From the cell containing the given text, extract its center point as (x, y) coordinate. 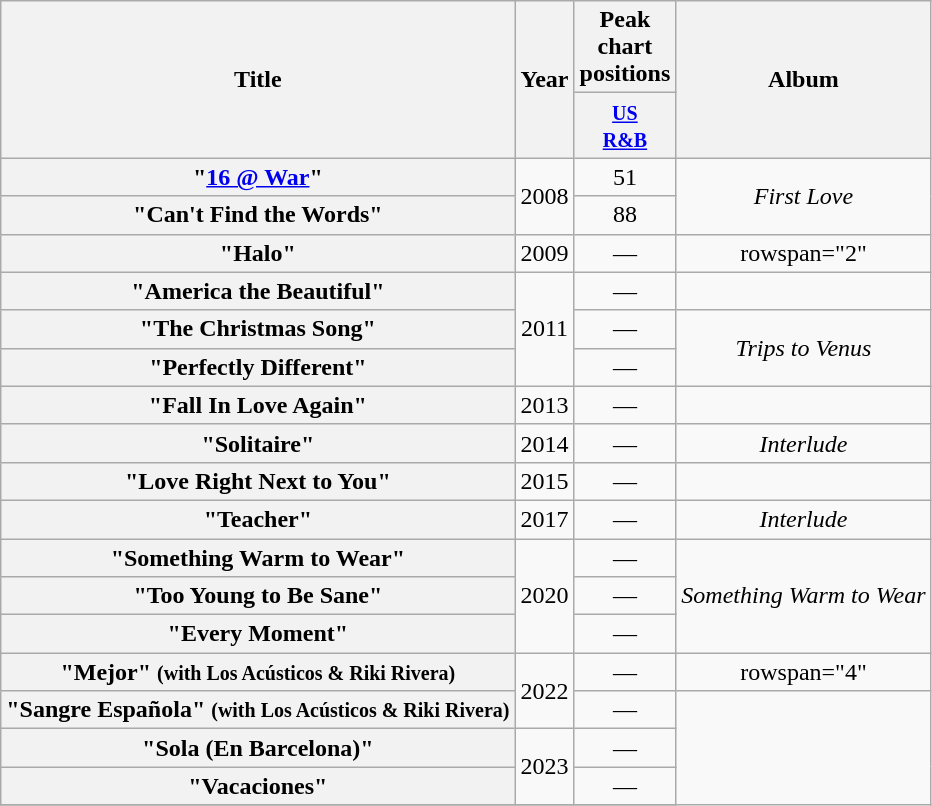
"Too Young to Be Sane" (258, 596)
"Vacaciones" (258, 786)
"Sola (En Barcelona)" (258, 748)
"America the Beautiful" (258, 291)
"16 @ War" (258, 177)
2023 (544, 767)
Something Warm to Wear (804, 595)
2015 (544, 481)
2014 (544, 443)
rowspan="2" (804, 253)
"Teacher" (258, 519)
51 (625, 177)
Year (544, 80)
"Solitaire" (258, 443)
2022 (544, 691)
"Can't Find the Words" (258, 215)
Trips to Venus (804, 348)
2009 (544, 253)
2017 (544, 519)
2013 (544, 405)
2020 (544, 595)
"Halo" (258, 253)
"Every Moment" (258, 634)
88 (625, 215)
"Sangre Española" (with Los Acústicos & Riki Rivera) (258, 710)
"Love Right Next to You" (258, 481)
"Mejor" (with Los Acústicos & Riki Rivera) (258, 672)
First Love (804, 196)
rowspan="4" (804, 672)
Album (804, 80)
Peak chart positions (625, 47)
2011 (544, 329)
USR&B (625, 126)
2008 (544, 196)
"Something Warm to Wear" (258, 557)
"Perfectly Different" (258, 367)
"Fall In Love Again" (258, 405)
Title (258, 80)
"The Christmas Song" (258, 329)
